Provide the [X, Y] coordinate of the cell's center where the given text is located.  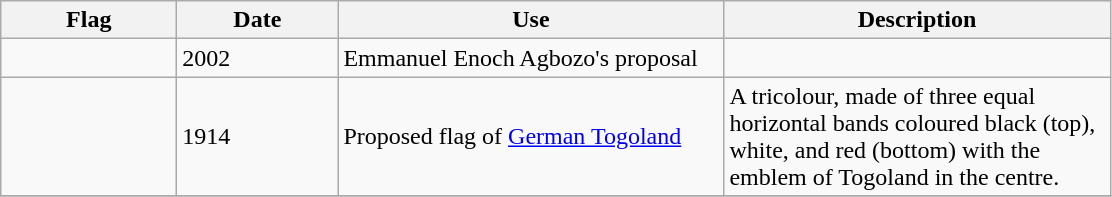
Emmanuel Enoch Agbozo's proposal [531, 58]
Date [258, 20]
2002 [258, 58]
1914 [258, 136]
A tricolour, made of three equal horizontal bands coloured black (top), white, and red (bottom) with the emblem of Togoland in the centre. [917, 136]
Description [917, 20]
Flag [89, 20]
Proposed flag of German Togoland [531, 136]
Use [531, 20]
